Return the (X, Y) coordinate for the center point of the cell that contains the specified text.  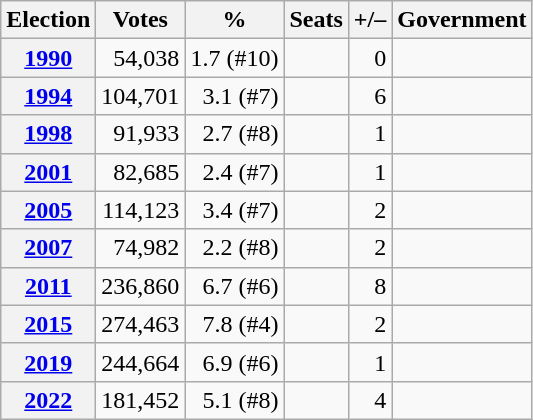
91,933 (140, 134)
2.4 (#7) (234, 172)
2019 (48, 362)
181,452 (140, 400)
74,982 (140, 248)
% (234, 20)
7.8 (#4) (234, 324)
114,123 (140, 210)
82,685 (140, 172)
244,664 (140, 362)
104,701 (140, 96)
2011 (48, 286)
Government (462, 20)
2.2 (#8) (234, 248)
236,860 (140, 286)
4 (370, 400)
2007 (48, 248)
8 (370, 286)
3.4 (#7) (234, 210)
274,463 (140, 324)
1994 (48, 96)
0 (370, 58)
2001 (48, 172)
5.1 (#8) (234, 400)
6 (370, 96)
2.7 (#8) (234, 134)
Votes (140, 20)
1990 (48, 58)
+/– (370, 20)
6.9 (#6) (234, 362)
1.7 (#10) (234, 58)
Seats (316, 20)
Election (48, 20)
3.1 (#7) (234, 96)
1998 (48, 134)
54,038 (140, 58)
2015 (48, 324)
6.7 (#6) (234, 286)
2005 (48, 210)
2022 (48, 400)
